Output the (X, Y) coordinate of the center of the cell containing the given text.  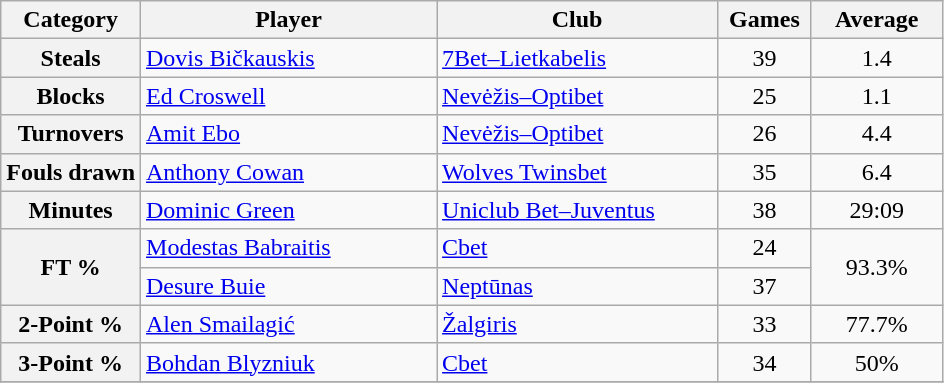
Player (289, 20)
6.4 (876, 172)
50% (876, 362)
Steals (71, 58)
Anthony Cowan (289, 172)
Club (578, 20)
39 (765, 58)
Category (71, 20)
Minutes (71, 210)
33 (765, 324)
Žalgiris (578, 324)
Games (765, 20)
24 (765, 248)
Amit Ebo (289, 134)
38 (765, 210)
34 (765, 362)
37 (765, 286)
Wolves Twinsbet (578, 172)
29:09 (876, 210)
Neptūnas (578, 286)
Modestas Babraitis (289, 248)
Alen Smailagić (289, 324)
Ed Croswell (289, 96)
Dominic Green (289, 210)
1.4 (876, 58)
2-Point % (71, 324)
FT % (71, 267)
77.7% (876, 324)
3-Point % (71, 362)
1.1 (876, 96)
Uniclub Bet–Juventus (578, 210)
Bohdan Blyzniuk (289, 362)
7Bet–Lietkabelis (578, 58)
Dovis Bičkauskis (289, 58)
25 (765, 96)
Blocks (71, 96)
4.4 (876, 134)
Turnovers (71, 134)
93.3% (876, 267)
Fouls drawn (71, 172)
26 (765, 134)
Desure Buie (289, 286)
35 (765, 172)
Average (876, 20)
